Scan for the cell matching the given text and deliver its [X, Y] coordinate at center. 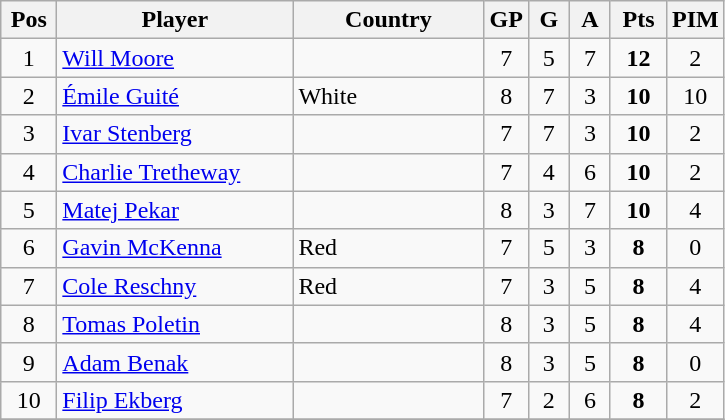
Adam Benak [175, 362]
Cole Reschny [175, 286]
Charlie Tretheway [175, 172]
Gavin McKenna [175, 248]
Country [388, 20]
Tomas Poletin [175, 324]
Émile Guité [175, 96]
PIM [696, 20]
Matej Pekar [175, 210]
Will Moore [175, 58]
Player [175, 20]
G [548, 20]
Ivar Stenberg [175, 134]
Pts [638, 20]
Filip Ekberg [175, 400]
A [590, 20]
White [388, 96]
9 [29, 362]
GP [506, 20]
Pos [29, 20]
12 [638, 58]
1 [29, 58]
